For the text-containing cell, return its midpoint in [X, Y] coordinate format. 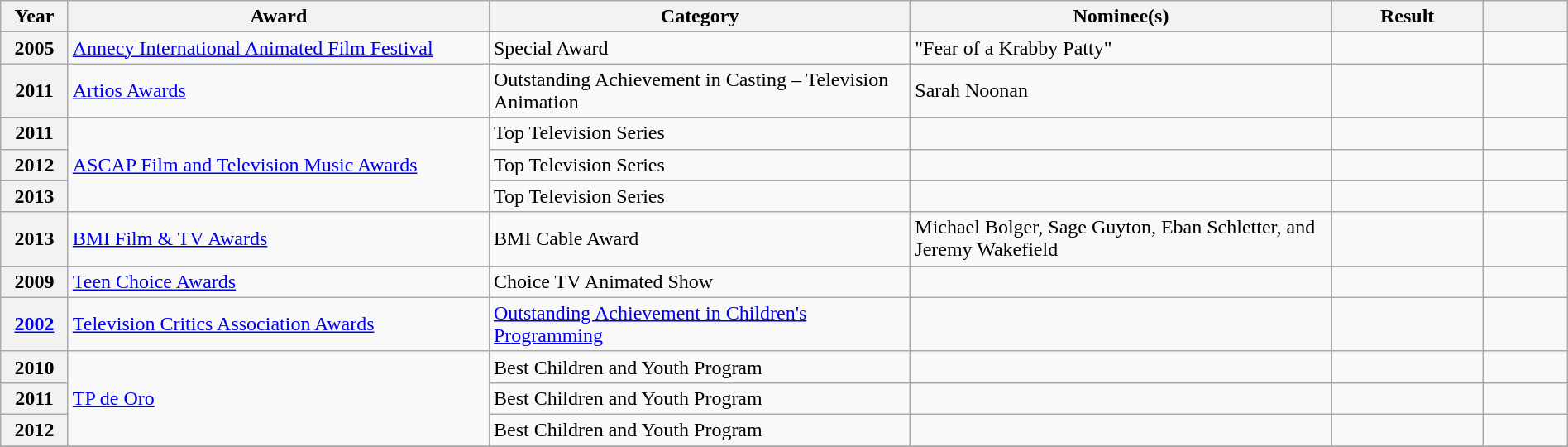
2009 [35, 281]
Television Critics Association Awards [278, 324]
Outstanding Achievement in Children's Programming [700, 324]
Teen Choice Awards [278, 281]
Category [700, 17]
Michael Bolger, Sage Guyton, Eban Schletter, and Jeremy Wakefield [1121, 238]
2010 [35, 367]
2002 [35, 324]
Annecy International Animated Film Festival [278, 48]
Special Award [700, 48]
BMI Cable Award [700, 238]
Sarah Noonan [1121, 91]
BMI Film & TV Awards [278, 238]
Award [278, 17]
Outstanding Achievement in Casting – Television Animation [700, 91]
2005 [35, 48]
Choice TV Animated Show [700, 281]
Nominee(s) [1121, 17]
Result [1408, 17]
"Fear of a Krabby Patty" [1121, 48]
Artios Awards [278, 91]
TP de Oro [278, 398]
Year [35, 17]
ASCAP Film and Television Music Awards [278, 165]
